Scan for the cell matching the given text and deliver its [x, y] coordinate at center. 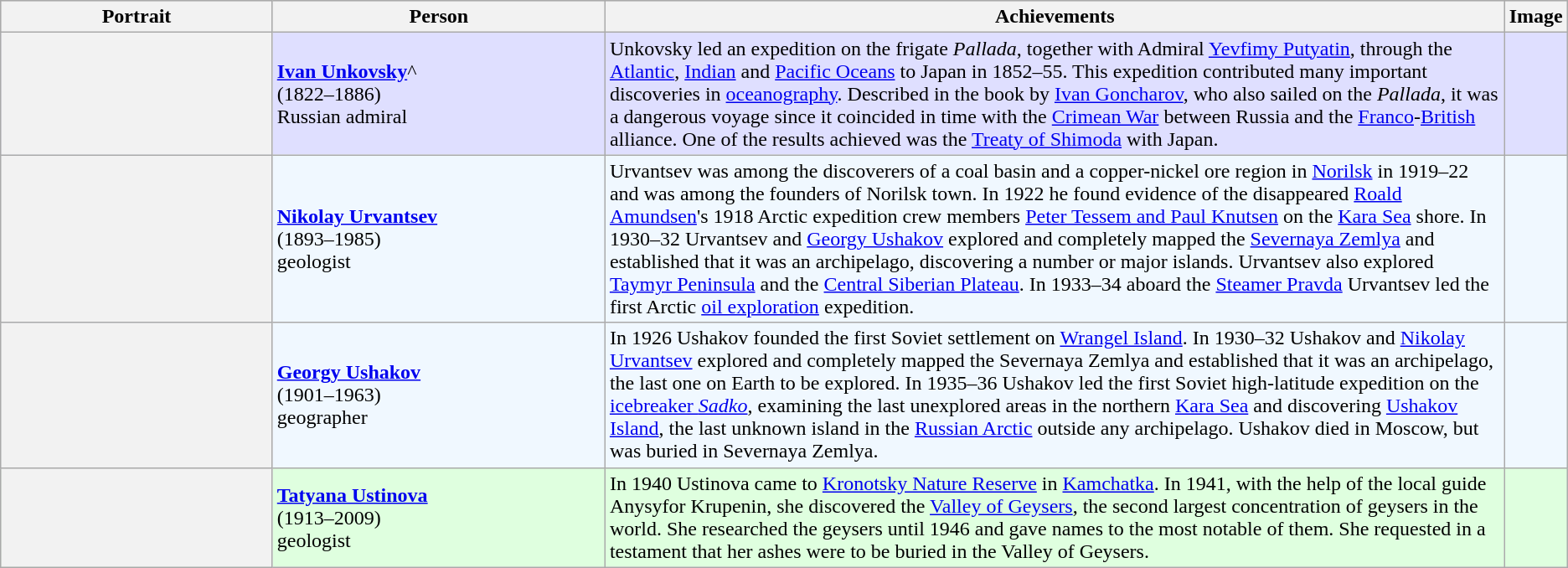
Tatyana Ustinova(1913–2009)geologist [439, 518]
Image [1536, 17]
Georgy Ushakov(1901–1963)geographer [439, 395]
Achievements [1055, 17]
Person [439, 17]
Ivan Unkovsky^(1822–1886)Russian admiral [439, 94]
Nikolay Urvantsev(1893–1985)geologist [439, 239]
Portrait [137, 17]
